Pinpoint the cell where the given text exists, returning its [X, Y] midpoint coordinate. 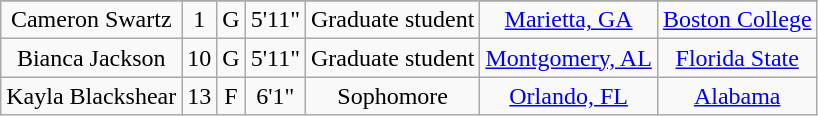
6'1" [275, 96]
Florida State [737, 58]
Bianca Jackson [92, 58]
Cameron Swartz [92, 20]
Montgomery, AL [568, 58]
Marietta, GA [568, 20]
10 [200, 58]
1 [200, 20]
Boston College [737, 20]
F [231, 96]
Orlando, FL [568, 96]
Kayla Blackshear [92, 96]
13 [200, 96]
Alabama [737, 96]
Sophomore [393, 96]
